Output the [X, Y] coordinate of the center of the cell containing the given text.  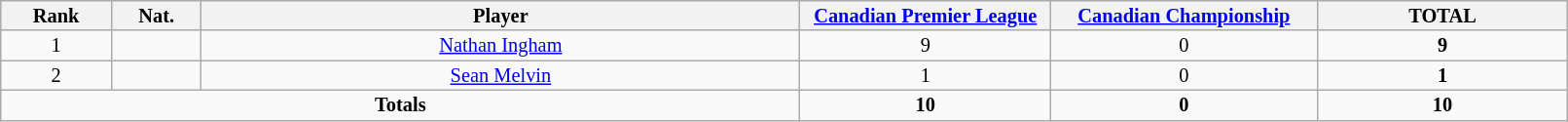
Player [500, 16]
Totals [401, 105]
Sean Melvin [500, 76]
Nat. [156, 16]
Canadian Championship [1185, 16]
2 [56, 76]
TOTAL [1442, 16]
Canadian Premier League [926, 16]
Rank [56, 16]
Nathan Ingham [500, 45]
